For the text-containing cell, return its midpoint in [x, y] coordinate format. 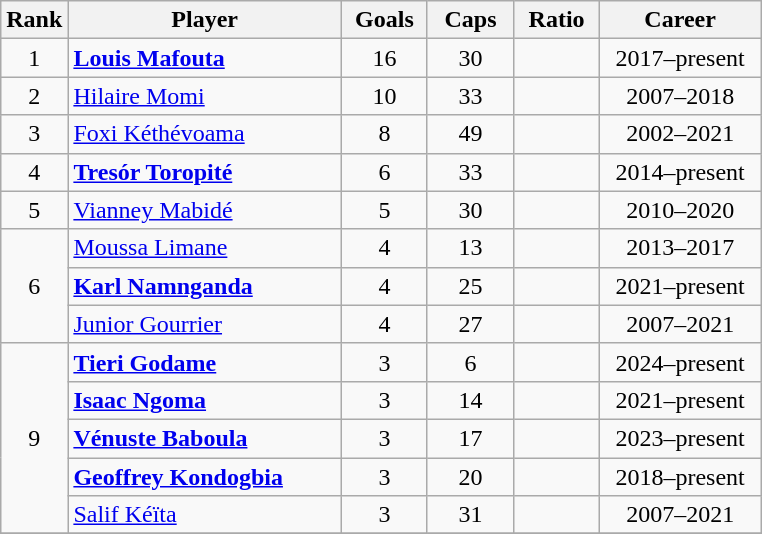
2010–2020 [680, 210]
14 [470, 400]
Junior Gourrier [205, 324]
13 [470, 248]
2013–2017 [680, 248]
Tieri Godame [205, 362]
2017–present [680, 58]
31 [470, 515]
Rank [34, 20]
Foxi Kéthévoama [205, 134]
Player [205, 20]
2024–present [680, 362]
2002–2021 [680, 134]
2023–present [680, 438]
2018–present [680, 477]
2007–2018 [680, 96]
16 [384, 58]
Ratio [557, 20]
27 [470, 324]
Salif Kéïta [205, 515]
10 [384, 96]
Tresór Toropité [205, 172]
2 [34, 96]
Karl Namnganda [205, 286]
Isaac Ngoma [205, 400]
1 [34, 58]
Vénuste Baboula [205, 438]
8 [384, 134]
Caps [470, 20]
2014–present [680, 172]
20 [470, 477]
25 [470, 286]
Louis Mafouta [205, 58]
Moussa Limane [205, 248]
Hilaire Momi [205, 96]
Goals [384, 20]
Vianney Mabidé [205, 210]
9 [34, 438]
49 [470, 134]
17 [470, 438]
Career [680, 20]
Geoffrey Kondogbia [205, 477]
